Return [X, Y] of the center of cell containing provided text 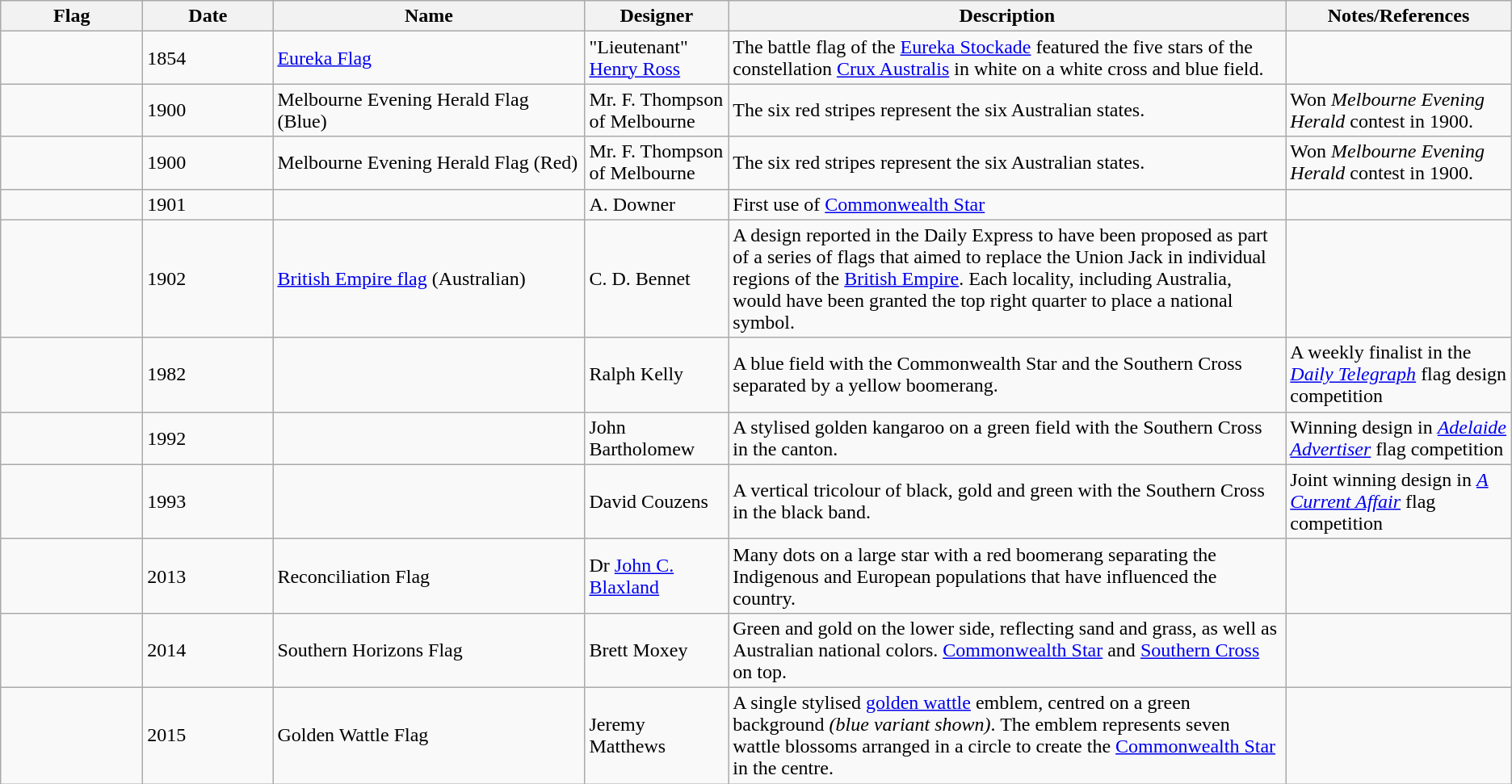
2014 [208, 650]
2015 [208, 735]
1982 [208, 375]
2013 [208, 576]
A weekly finalist in the Daily Telegraph flag design competition [1399, 375]
British Empire flag (Australian) [429, 279]
Reconciliation Flag [429, 576]
First use of Commonwealth Star [1007, 204]
Flag [72, 16]
Name [429, 16]
Green and gold on the lower side, reflecting sand and grass, as well as Australian national colors. Commonwealth Star and Southern Cross on top. [1007, 650]
1901 [208, 204]
A. Downer [657, 204]
Southern Horizons Flag [429, 650]
David Couzens [657, 501]
Winning design in Adelaide Advertiser flag competition [1399, 438]
A stylised golden kangaroo on a green field with the Southern Cross in the canton. [1007, 438]
Jeremy Matthews [657, 735]
Brett Moxey [657, 650]
1902 [208, 279]
John Bartholomew [657, 438]
Notes/References [1399, 16]
Joint winning design in A Current Affair flag competition [1399, 501]
1854 [208, 58]
Melbourne Evening Herald Flag (Blue) [429, 110]
Melbourne Evening Herald Flag (Red) [429, 163]
Ralph Kelly [657, 375]
"Lieutenant" Henry Ross [657, 58]
Designer [657, 16]
Description [1007, 16]
Many dots on a large star with a red boomerang separating the Indigenous and European populations that have influenced the country. [1007, 576]
1992 [208, 438]
1993 [208, 501]
Dr John C. Blaxland [657, 576]
A blue field with the Commonwealth Star and the Southern Cross separated by a yellow boomerang. [1007, 375]
C. D. Bennet [657, 279]
Date [208, 16]
Eureka Flag [429, 58]
A vertical tricolour of black, gold and green with the Southern Cross in the black band. [1007, 501]
The battle flag of the Eureka Stockade featured the five stars of the constellation Crux Australis in white on a white cross and blue field. [1007, 58]
Golden Wattle Flag [429, 735]
